Search for the cell housing the specified text and yield its (x, y) center coordinate. 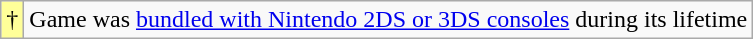
Game was bundled with Nintendo 2DS or 3DS consoles during its lifetime (388, 20)
† (12, 20)
